For the text-containing cell, return its midpoint in (x, y) coordinate format. 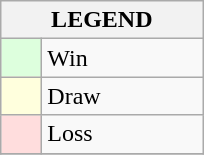
Win (122, 58)
Draw (122, 96)
Loss (122, 134)
LEGEND (102, 20)
